For the text-containing cell, return its midpoint in (x, y) coordinate format. 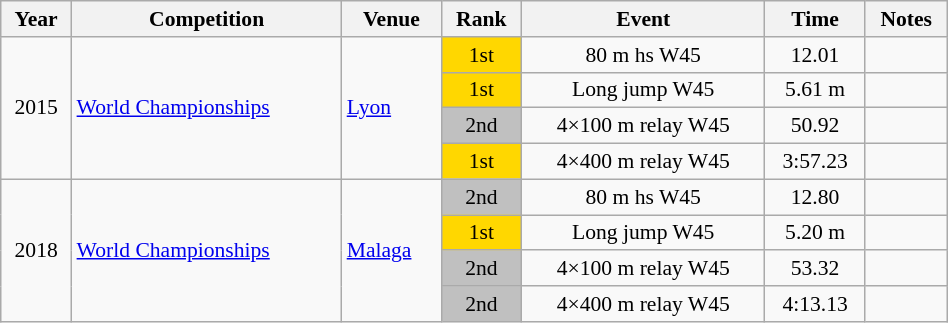
12.80 (815, 197)
Notes (906, 19)
Event (644, 19)
2018 (36, 250)
3:57.23 (815, 162)
Venue (392, 19)
Malaga (392, 250)
12.01 (815, 55)
Rank (481, 19)
5.20 m (815, 233)
50.92 (815, 126)
5.61 m (815, 90)
53.32 (815, 269)
Time (815, 19)
Lyon (392, 108)
2015 (36, 108)
Year (36, 19)
4:13.13 (815, 304)
Competition (207, 19)
